Identify which cell holds the provided text, then report its [X, Y] central coordinate. 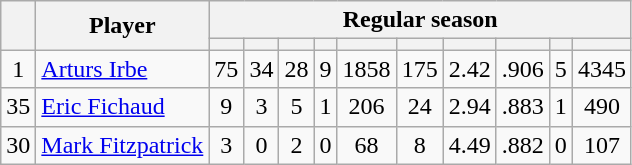
.906 [522, 69]
2 [296, 145]
Regular season [420, 20]
206 [366, 107]
Arturs Irbe [122, 69]
68 [366, 145]
Eric Fichaud [122, 107]
8 [420, 145]
.882 [522, 145]
Mark Fitzpatrick [122, 145]
107 [602, 145]
Player [122, 26]
490 [602, 107]
2.42 [470, 69]
2.94 [470, 107]
4345 [602, 69]
4.49 [470, 145]
35 [18, 107]
75 [226, 69]
175 [420, 69]
.883 [522, 107]
24 [420, 107]
34 [262, 69]
30 [18, 145]
1858 [366, 69]
28 [296, 69]
